Locate the cell with the specified text and output its [x, y] center coordinate. 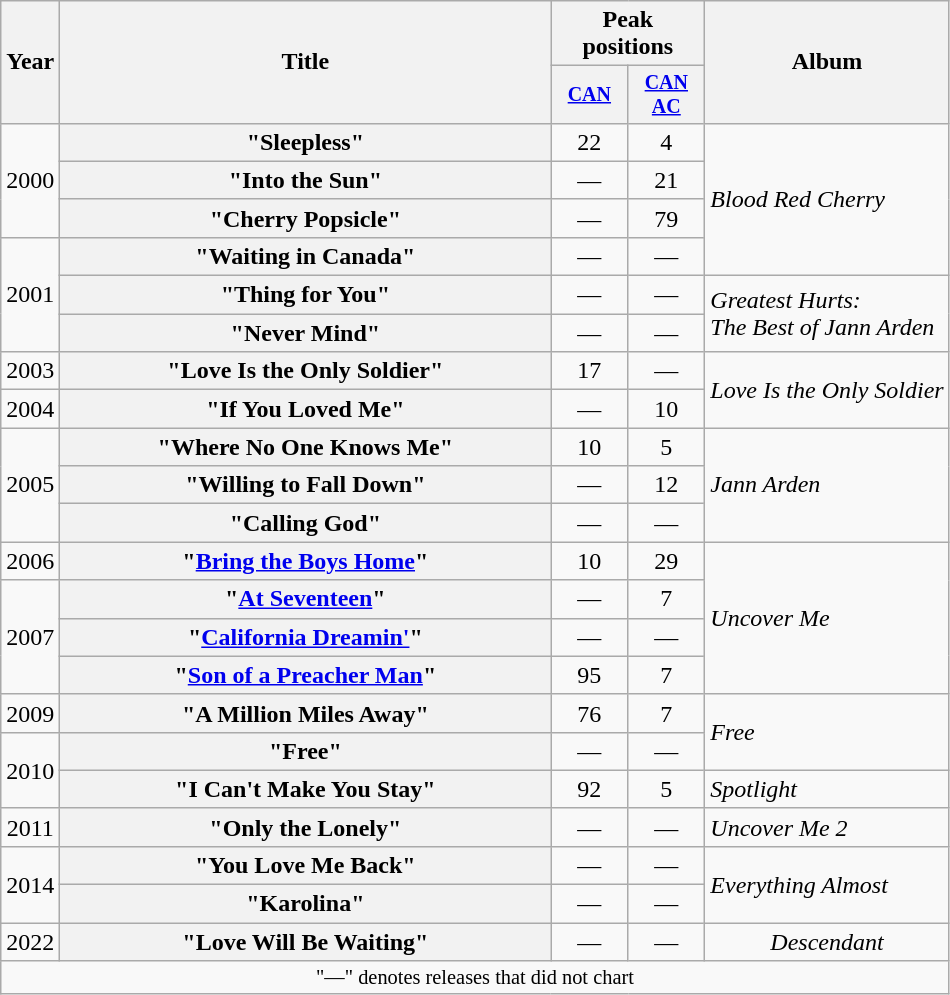
2001 [30, 294]
2011 [30, 827]
"I Can't Make You Stay" [306, 789]
"Cherry Popsicle" [306, 218]
Descendant [827, 942]
Album [827, 62]
79 [666, 218]
"You Love Me Back" [306, 865]
2003 [30, 371]
CAN AC [666, 94]
"—" denotes releases that did not chart [475, 978]
"A Million Miles Away" [306, 713]
"Son of a Preacher Man" [306, 675]
2004 [30, 409]
2022 [30, 942]
22 [590, 142]
"If You Loved Me" [306, 409]
2009 [30, 713]
Title [306, 62]
"California Dreamin'" [306, 637]
"Where No One Knows Me" [306, 447]
2010 [30, 770]
"At Seventeen" [306, 599]
2005 [30, 485]
Blood Red Cherry [827, 199]
76 [590, 713]
2006 [30, 561]
"Into the Sun" [306, 180]
Greatest Hurts:The Best of Jann Arden [827, 314]
17 [590, 371]
95 [590, 675]
2007 [30, 637]
2014 [30, 884]
2000 [30, 180]
Year [30, 62]
Peak positions [628, 34]
21 [666, 180]
"Never Mind" [306, 333]
Everything Almost [827, 884]
Free [827, 732]
Uncover Me 2 [827, 827]
"Love Is the Only Soldier" [306, 371]
4 [666, 142]
Love Is the Only Soldier [827, 390]
92 [590, 789]
"Calling God" [306, 523]
12 [666, 485]
"Sleepless" [306, 142]
"Willing to Fall Down" [306, 485]
Spotlight [827, 789]
"Waiting in Canada" [306, 256]
"Free" [306, 751]
Uncover Me [827, 618]
"Thing for You" [306, 295]
"Bring the Boys Home" [306, 561]
"Only the Lonely" [306, 827]
"Love Will Be Waiting" [306, 942]
29 [666, 561]
Jann Arden [827, 485]
CAN [590, 94]
"Karolina" [306, 904]
